Detect which cell encompasses the target text, then output its [x, y] center coordinate. 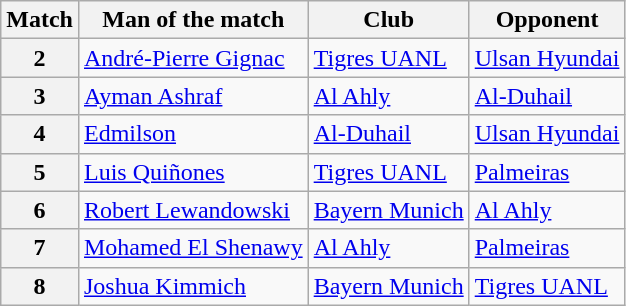
Luis Quiñones [193, 172]
4 [40, 134]
3 [40, 96]
8 [40, 286]
Man of the match [193, 20]
Edmilson [193, 134]
7 [40, 248]
André-Pierre Gignac [193, 58]
2 [40, 58]
Joshua Kimmich [193, 286]
6 [40, 210]
5 [40, 172]
Ayman Ashraf [193, 96]
Match [40, 20]
Opponent [547, 20]
Mohamed El Shenawy [193, 248]
Robert Lewandowski [193, 210]
Club [388, 20]
